Scan for the cell matching the given text and deliver its (X, Y) coordinate at center. 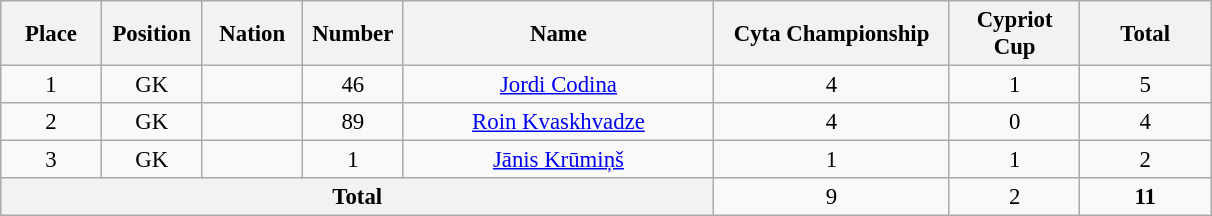
Cyta Championship (832, 34)
Jānis Krūmiņš (558, 160)
Place (52, 34)
Jordi Codina (558, 85)
0 (1014, 122)
11 (1146, 197)
Nation (252, 34)
9 (832, 197)
Roin Kvaskhvadze (558, 122)
Name (558, 34)
Number (354, 34)
5 (1146, 85)
Position (152, 34)
89 (354, 122)
3 (52, 160)
46 (354, 85)
Cypriot Cup (1014, 34)
